Return [x, y] of the center of cell containing provided text 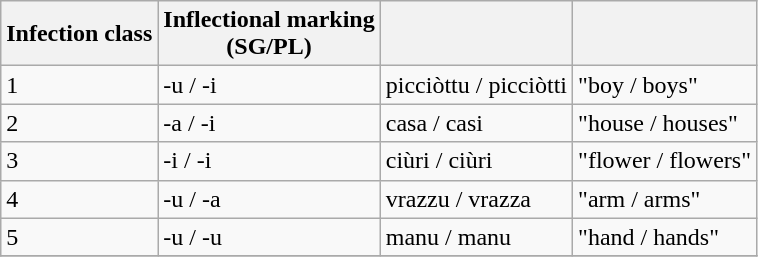
Inflectional marking (SG/PL) [269, 34]
ciùri / ciùri [476, 161]
Infection class [80, 34]
"flower / flowers" [665, 161]
-u / -i [269, 85]
4 [80, 199]
-a / -i [269, 123]
-u / -a [269, 199]
-i / -i [269, 161]
casa / casi [476, 123]
picciòttu / picciòtti [476, 85]
"arm / arms" [665, 199]
manu / manu [476, 237]
"hand / hands" [665, 237]
2 [80, 123]
-u / -u [269, 237]
3 [80, 161]
5 [80, 237]
vrazzu / vrazza [476, 199]
"house / houses" [665, 123]
"boy / boys" [665, 85]
1 [80, 85]
